For the text-containing cell, return its midpoint in [X, Y] coordinate format. 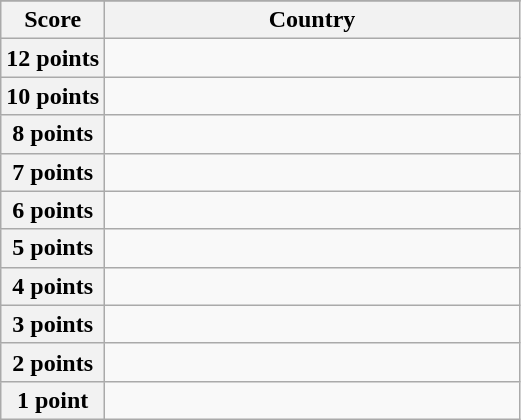
Score [53, 20]
8 points [53, 134]
2 points [53, 362]
1 point [53, 400]
6 points [53, 210]
7 points [53, 172]
12 points [53, 58]
10 points [53, 96]
4 points [53, 286]
3 points [53, 324]
5 points [53, 248]
Country [312, 20]
